Pinpoint the cell where the given text exists, returning its [x, y] midpoint coordinate. 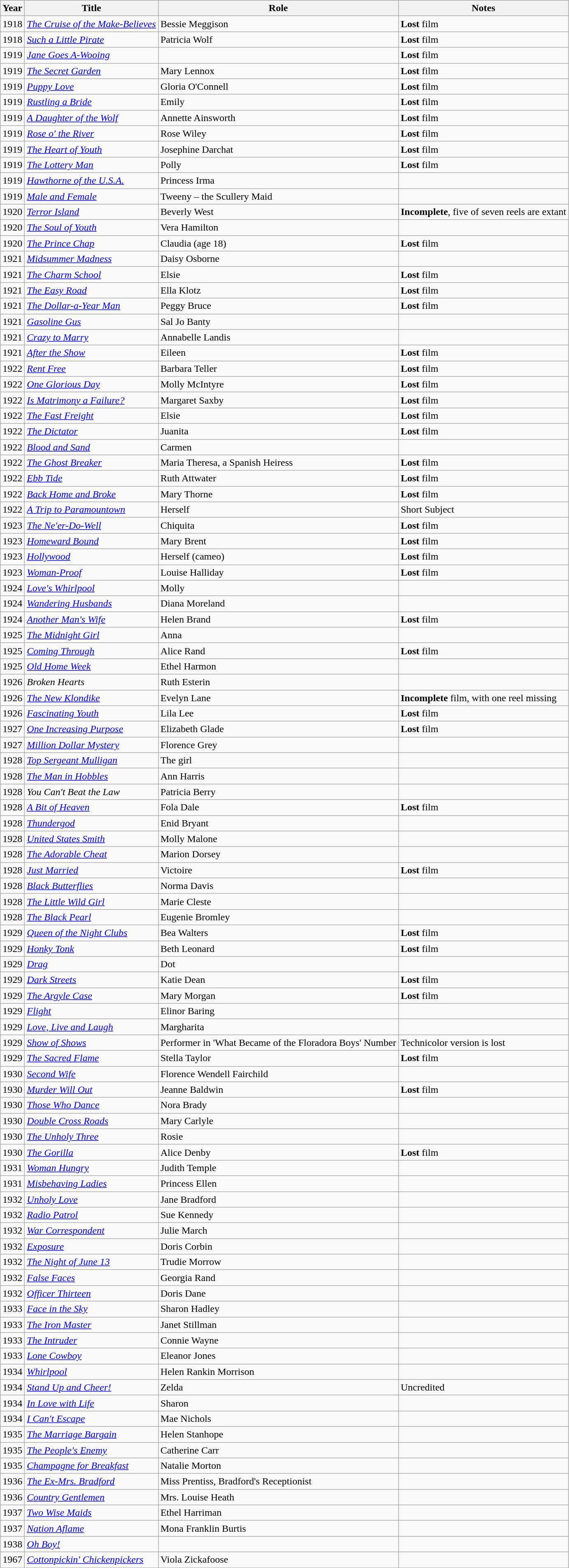
Whirlpool [91, 1372]
Queen of the Night Clubs [91, 933]
Sue Kennedy [278, 1215]
Emily [278, 102]
Dark Streets [91, 980]
Ruth Esterin [278, 682]
Another Man's Wife [91, 619]
Fola Dale [278, 807]
Dot [278, 964]
Incomplete film, with one reel missing [483, 698]
The Man in Hobbles [91, 776]
Princess Irma [278, 180]
Elizabeth Glade [278, 729]
Janet Stillman [278, 1325]
You Can't Beat the Law [91, 792]
Love's Whirlpool [91, 588]
Mary Thorne [278, 494]
Rent Free [91, 369]
Barbara Teller [278, 369]
Ella Klotz [278, 290]
Florence Wendell Fairchild [278, 1074]
I Can't Escape [91, 1419]
Just Married [91, 870]
The Night of June 13 [91, 1262]
Nation Aflame [91, 1528]
Radio Patrol [91, 1215]
Ethel Harmon [278, 666]
Eleanor Jones [278, 1356]
Terror Island [91, 212]
A Daughter of the Wolf [91, 118]
Hawthorne of the U.S.A. [91, 180]
Margharita [278, 1027]
Maria Theresa, a Spanish Heiress [278, 463]
Honky Tonk [91, 948]
Short Subject [483, 510]
Viola Zickafoose [278, 1560]
Unholy Love [91, 1199]
Top Sergeant Mulligan [91, 761]
Is Matrimony a Failure? [91, 400]
Show of Shows [91, 1043]
Stand Up and Cheer! [91, 1387]
Jeanne Baldwin [278, 1090]
1967 [12, 1560]
Patricia Berry [278, 792]
Old Home Week [91, 666]
Marion Dorsey [278, 854]
Sal Jo Banty [278, 322]
Notes [483, 8]
Technicolor version is lost [483, 1043]
Helen Brand [278, 619]
Patricia Wolf [278, 40]
Ruth Attwater [278, 478]
The Midnight Girl [91, 635]
Gloria O'Connell [278, 86]
Mary Lennox [278, 71]
Herself (cameo) [278, 557]
The Charm School [91, 275]
In Love with Life [91, 1403]
Rosie [278, 1136]
Herself [278, 510]
Jane Goes A-Wooing [91, 55]
Fascinating Youth [91, 714]
Victoire [278, 870]
Crazy to Marry [91, 337]
Ann Harris [278, 776]
Back Home and Broke [91, 494]
The girl [278, 761]
Evelyn Lane [278, 698]
Bea Walters [278, 933]
Doris Dane [278, 1293]
Sharon [278, 1403]
Beverly West [278, 212]
Homeward Bound [91, 541]
Florence Grey [278, 745]
Officer Thirteen [91, 1293]
Male and Female [91, 196]
Coming Through [91, 651]
After the Show [91, 353]
Million Dollar Mystery [91, 745]
A Bit of Heaven [91, 807]
Carmen [278, 447]
Daisy Osborne [278, 259]
Mary Carlyle [278, 1121]
Rustling a Bride [91, 102]
Incomplete, five of seven reels are extant [483, 212]
The Sacred Flame [91, 1058]
One Glorious Day [91, 384]
Rose o' the River [91, 133]
Lone Cowboy [91, 1356]
Blood and Sand [91, 447]
Such a Little Pirate [91, 40]
Gasoline Gus [91, 322]
Double Cross Roads [91, 1121]
Drag [91, 964]
Jane Bradford [278, 1199]
The Easy Road [91, 290]
Lila Lee [278, 714]
Molly Malone [278, 839]
Mary Brent [278, 541]
Eugenie Bromley [278, 917]
The Little Wild Girl [91, 901]
United States Smith [91, 839]
Enid Bryant [278, 823]
The Cruise of the Make-Believes [91, 24]
Miss Prentiss, Bradford's Receptionist [278, 1482]
The Adorable Cheat [91, 854]
Nora Brady [278, 1105]
Annabelle Landis [278, 337]
Katie Dean [278, 980]
Beth Leonard [278, 948]
Hollywood [91, 557]
Mona Franklin Burtis [278, 1528]
Exposure [91, 1246]
Two Wise Maids [91, 1513]
Connie Wayne [278, 1340]
Tweeny – the Scullery Maid [278, 196]
Puppy Love [91, 86]
Zelda [278, 1387]
Louise Halliday [278, 572]
The New Klondike [91, 698]
1938 [12, 1544]
The Ne'er-Do-Well [91, 525]
War Correspondent [91, 1231]
The Black Pearl [91, 917]
Polly [278, 165]
The Ghost Breaker [91, 463]
Margaret Saxby [278, 400]
Helen Stanhope [278, 1434]
The Dollar-a-Year Man [91, 306]
Stella Taylor [278, 1058]
Natalie Morton [278, 1466]
Love, Live and Laugh [91, 1027]
Annette Ainsworth [278, 118]
Alice Denby [278, 1152]
Molly McIntyre [278, 384]
False Faces [91, 1278]
Second Wife [91, 1074]
Diana Moreland [278, 604]
Face in the Sky [91, 1309]
Sharon Hadley [278, 1309]
Eileen [278, 353]
One Increasing Purpose [91, 729]
Julie March [278, 1231]
Those Who Dance [91, 1105]
Peggy Bruce [278, 306]
Princess Ellen [278, 1183]
Broken Hearts [91, 682]
The Soul of Youth [91, 228]
Woman-Proof [91, 572]
The Ex-Mrs. Bradford [91, 1482]
Norma Davis [278, 886]
Champagne for Breakfast [91, 1466]
Flight [91, 1011]
Performer in 'What Became of the Floradora Boys' Number [278, 1043]
Role [278, 8]
Elinor Baring [278, 1011]
The Iron Master [91, 1325]
Helen Rankin Morrison [278, 1372]
Mrs. Louise Heath [278, 1497]
Oh Boy! [91, 1544]
The Unholy Three [91, 1136]
Anna [278, 635]
Ebb Tide [91, 478]
The People's Enemy [91, 1450]
Juanita [278, 431]
Bessie Meggison [278, 24]
Doris Corbin [278, 1246]
The Heart of Youth [91, 149]
The Gorilla [91, 1152]
Alice Rand [278, 651]
Midsummer Madness [91, 259]
A Trip to Paramountown [91, 510]
Claudia (age 18) [278, 243]
The Fast Freight [91, 415]
Marie Cleste [278, 901]
Judith Temple [278, 1168]
Ethel Harriman [278, 1513]
Chiquita [278, 525]
The Dictator [91, 431]
Country Gentlemen [91, 1497]
Georgia Rand [278, 1278]
Catherine Carr [278, 1450]
Mae Nichols [278, 1419]
The Marriage Bargain [91, 1434]
Mary Morgan [278, 996]
Woman Hungry [91, 1168]
Wandering Husbands [91, 604]
Thundergod [91, 823]
Trudie Morrow [278, 1262]
Year [12, 8]
Vera Hamilton [278, 228]
The Lottery Man [91, 165]
Murder Will Out [91, 1090]
Molly [278, 588]
The Argyle Case [91, 996]
Josephine Darchat [278, 149]
Black Butterflies [91, 886]
Rose Wiley [278, 133]
The Intruder [91, 1340]
Uncredited [483, 1387]
Misbehaving Ladies [91, 1183]
Title [91, 8]
The Prince Chap [91, 243]
The Secret Garden [91, 71]
Cottonpickin' Chickenpickers [91, 1560]
